Capture the cell that displays the provided text and extract its [X, Y] central coordinate. 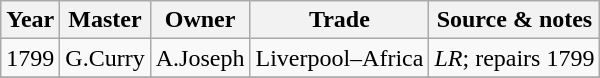
LR; repairs 1799 [514, 58]
A.Joseph [200, 58]
1799 [30, 58]
Source & notes [514, 20]
G.Curry [105, 58]
Liverpool–Africa [340, 58]
Trade [340, 20]
Year [30, 20]
Owner [200, 20]
Master [105, 20]
